Identify which cell holds the provided text, then report its [X, Y] central coordinate. 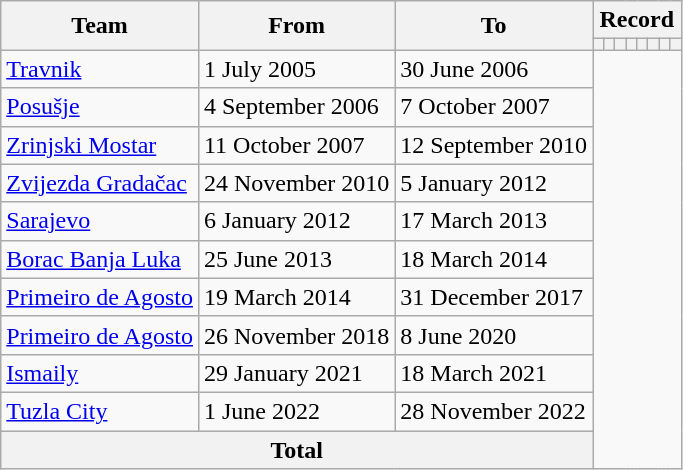
Borac Banja Luka [100, 259]
18 March 2014 [494, 259]
Total [297, 449]
25 June 2013 [296, 259]
Sarajevo [100, 221]
1 June 2022 [296, 411]
Record [637, 20]
Tuzla City [100, 411]
5 January 2012 [494, 183]
4 September 2006 [296, 107]
18 March 2021 [494, 373]
Travnik [100, 69]
To [494, 26]
6 January 2012 [296, 221]
8 June 2020 [494, 335]
29 January 2021 [296, 373]
Ismaily [100, 373]
7 October 2007 [494, 107]
Zrinjski Mostar [100, 145]
31 December 2017 [494, 297]
Posušje [100, 107]
26 November 2018 [296, 335]
1 July 2005 [296, 69]
24 November 2010 [296, 183]
19 March 2014 [296, 297]
12 September 2010 [494, 145]
17 March 2013 [494, 221]
30 June 2006 [494, 69]
Team [100, 26]
28 November 2022 [494, 411]
Zvijezda Gradačac [100, 183]
11 October 2007 [296, 145]
From [296, 26]
